Search for the cell housing the specified text and yield its (x, y) center coordinate. 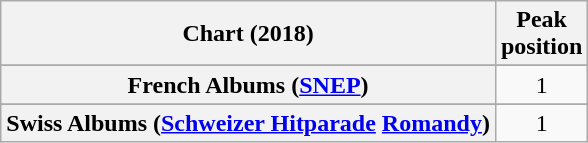
Swiss Albums (Schweizer Hitparade Romandy) (248, 123)
Chart (2018) (248, 34)
Peakposition (541, 34)
French Albums (SNEP) (248, 85)
